Determine the [X, Y] coordinate at the center of the cell enclosing the given text.  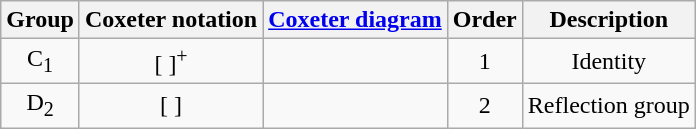
[ ] [170, 105]
Group [40, 20]
Description [608, 20]
C1 [40, 62]
Order [484, 20]
1 [484, 62]
2 [484, 105]
[ ]+ [170, 62]
D2 [40, 105]
Identity [608, 62]
Reflection group [608, 105]
Coxeter notation [170, 20]
Coxeter diagram [356, 20]
